Return the (X, Y) coordinate for the center point of the cell that contains the specified text.  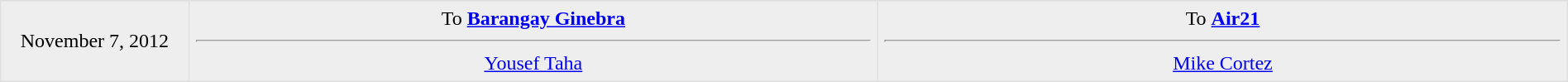
November 7, 2012 (94, 41)
To Air21Mike Cortez (1223, 41)
To Barangay GinebraYousef Taha (533, 41)
